Locate the cell with the specified text and output its (X, Y) center coordinate. 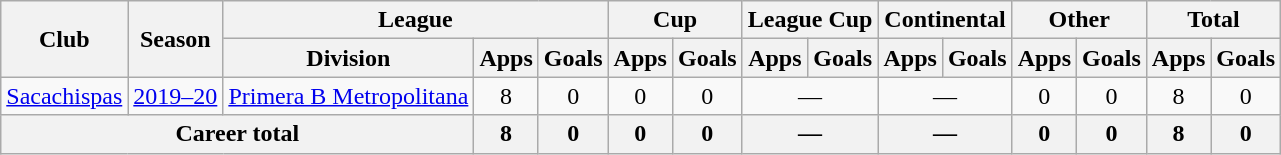
Sacachispas (64, 96)
Season (176, 39)
Cup (675, 20)
Continental (945, 20)
2019–20 (176, 96)
Other (1079, 20)
League Cup (810, 20)
League (416, 20)
Club (64, 39)
Primera B Metropolitana (348, 96)
Career total (238, 134)
Total (1213, 20)
Division (348, 58)
